Return (X, Y) of the center of cell containing provided text 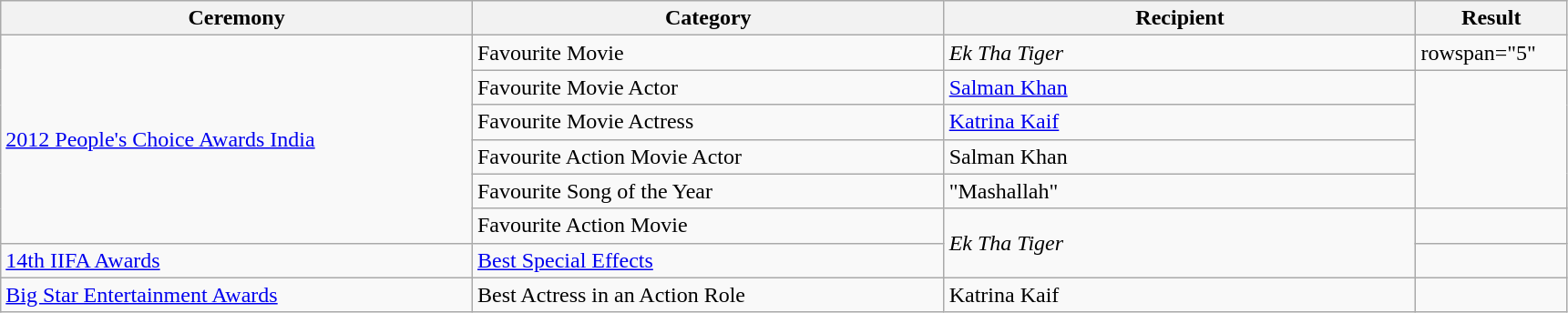
Favourite Action Movie (708, 226)
Favourite Movie (708, 53)
Best Actress in an Action Role (708, 295)
Favourite Song of the Year (708, 191)
"Mashallah" (1180, 191)
14th IIFA Awards (237, 260)
Recipient (1180, 18)
Big Star Entertainment Awards (237, 295)
Favourite Movie Actress (708, 122)
Category (708, 18)
Favourite Action Movie Actor (708, 156)
rowspan="5" (1491, 53)
Ceremony (237, 18)
Result (1491, 18)
Best Special Effects (708, 260)
2012 People's Choice Awards India (237, 139)
Favourite Movie Actor (708, 87)
